Locate the cell with the specified text and output its (x, y) center coordinate. 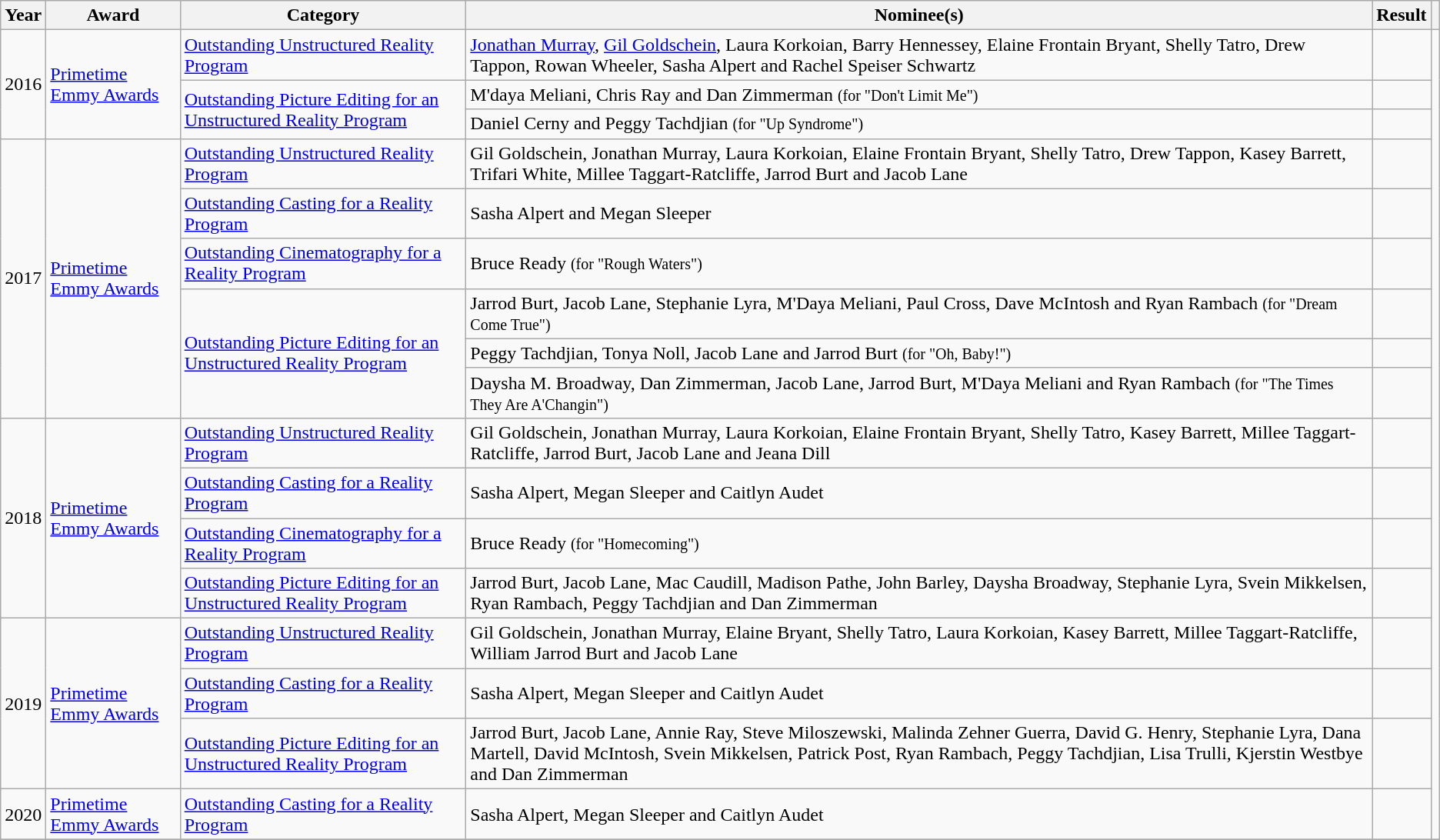
Daniel Cerny and Peggy Tachdjian (for "Up Syndrome") (919, 124)
Nominee(s) (919, 15)
2020 (23, 814)
Sasha Alpert and Megan Sleeper (919, 214)
2016 (23, 85)
2017 (23, 278)
Bruce Ready (for "Rough Waters") (919, 263)
2018 (23, 518)
Award (113, 15)
Peggy Tachdjian, Tonya Noll, Jacob Lane and Jarrod Burt (for "Oh, Baby!") (919, 353)
Category (323, 15)
M'daya Meliani, Chris Ray and Dan Zimmerman (for "Don't Limit Me") (919, 95)
Result (1402, 15)
Daysha M. Broadway, Dan Zimmerman, Jacob Lane, Jarrod Burt, M'Daya Meliani and Ryan Rambach (for "The Times They Are A'Changin") (919, 392)
Year (23, 15)
Jarrod Burt, Jacob Lane, Stephanie Lyra, M'Daya Meliani, Paul Cross, Dave McIntosh and Ryan Rambach (for "Dream Come True") (919, 314)
2019 (23, 704)
Bruce Ready (for "Homecoming") (919, 543)
